Capture the cell that displays the provided text and extract its [X, Y] central coordinate. 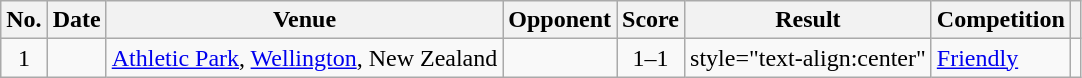
Competition [1000, 20]
Date [76, 20]
Athletic Park, Wellington, New Zealand [304, 58]
Venue [304, 20]
Score [651, 20]
style="text-align:center" [808, 58]
Result [808, 20]
No. [24, 20]
1–1 [651, 58]
1 [24, 58]
Friendly [1000, 58]
Opponent [560, 20]
